Pinpoint the cell where the given text exists, returning its [X, Y] midpoint coordinate. 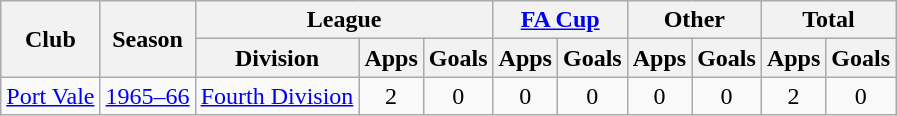
Other [694, 20]
1965–66 [148, 96]
Port Vale [50, 96]
Total [828, 20]
Fourth Division [277, 96]
Division [277, 58]
Club [50, 39]
FA Cup [560, 20]
League [344, 20]
Season [148, 39]
